Return the [X, Y] coordinate for the center point of the cell that contains the specified text.  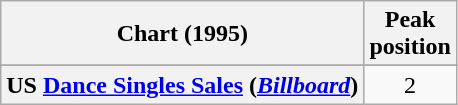
Chart (1995) [182, 34]
2 [410, 85]
Peakposition [410, 34]
US Dance Singles Sales (Billboard) [182, 85]
